Search for the cell housing the specified text and yield its [X, Y] center coordinate. 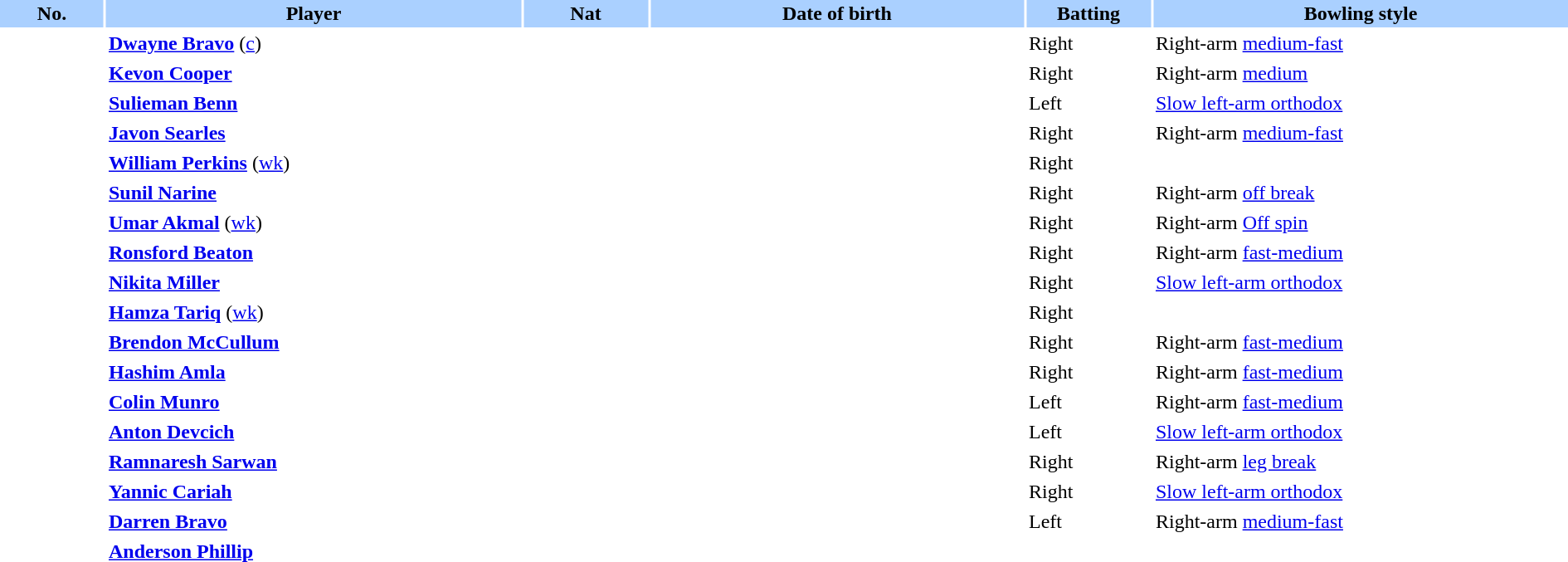
Right-arm medium [1361, 73]
Umar Akmal (wk) [314, 222]
No. [51, 13]
Kevon Cooper [314, 73]
Nikita Miller [314, 282]
Batting [1088, 13]
Yannic Cariah [314, 491]
Anton Devcich [314, 432]
Hamza Tariq (wk) [314, 312]
Date of birth [837, 13]
Dwayne Bravo (c) [314, 43]
Ramnaresh Sarwan [314, 462]
Darren Bravo [314, 521]
Sulieman Benn [314, 103]
Right-arm off break [1361, 193]
Ronsford Beaton [314, 252]
Right-arm Off spin [1361, 222]
Brendon McCullum [314, 342]
Javon Searles [314, 133]
Player [314, 13]
Colin Munro [314, 402]
Nat [586, 13]
Sunil Narine [314, 193]
William Perkins (wk) [314, 163]
Right-arm leg break [1361, 462]
Bowling style [1361, 13]
Hashim Amla [314, 372]
